Detect which cell encompasses the target text, then output its (x, y) center coordinate. 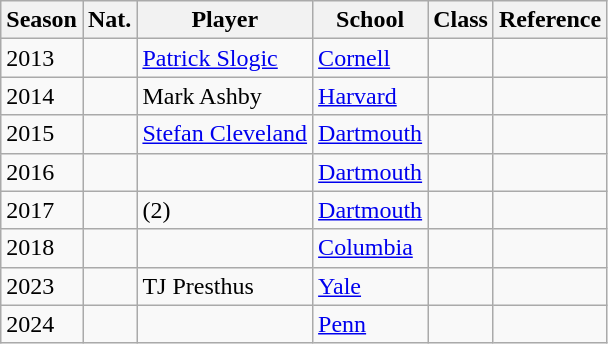
Season (42, 20)
2024 (42, 324)
2015 (42, 134)
TJ Presthus (225, 286)
School (370, 20)
Class (461, 20)
2016 (42, 172)
Patrick Slogic (225, 58)
Yale (370, 286)
2013 (42, 58)
Penn (370, 324)
2018 (42, 248)
Stefan Cleveland (225, 134)
Columbia (370, 248)
2014 (42, 96)
(2) (225, 210)
Player (225, 20)
2017 (42, 210)
Nat. (109, 20)
Reference (550, 20)
2023 (42, 286)
Mark Ashby (225, 96)
Cornell (370, 58)
Harvard (370, 96)
